From the cell containing the given text, extract its center point as (x, y) coordinate. 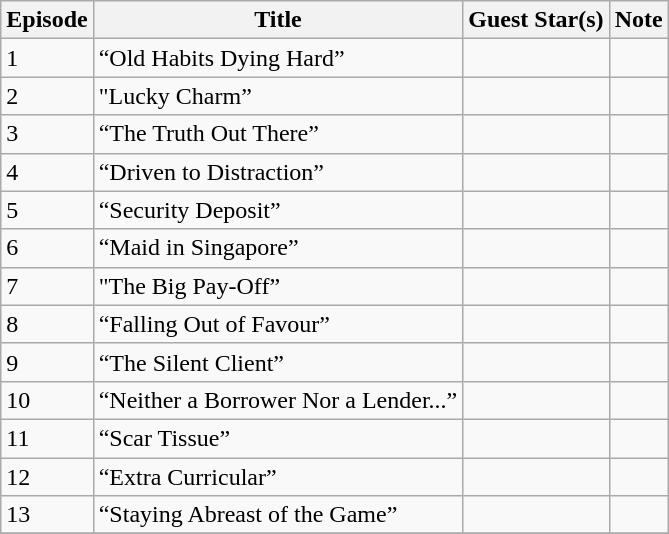
“Staying Abreast of the Game” (278, 515)
11 (47, 438)
Note (638, 20)
4 (47, 172)
“Old Habits Dying Hard” (278, 58)
5 (47, 210)
6 (47, 248)
“Security Deposit” (278, 210)
10 (47, 400)
“Driven to Distraction” (278, 172)
Episode (47, 20)
“The Silent Client” (278, 362)
2 (47, 96)
Title (278, 20)
“Maid in Singapore” (278, 248)
“Falling Out of Favour” (278, 324)
"Lucky Charm” (278, 96)
9 (47, 362)
Guest Star(s) (536, 20)
8 (47, 324)
3 (47, 134)
“The Truth Out There” (278, 134)
7 (47, 286)
“Scar Tissue” (278, 438)
12 (47, 477)
"The Big Pay-Off” (278, 286)
“Neither a Borrower Nor a Lender...” (278, 400)
“Extra Curricular” (278, 477)
1 (47, 58)
13 (47, 515)
